Return the (X, Y) coordinate for the center point of the cell that contains the specified text.  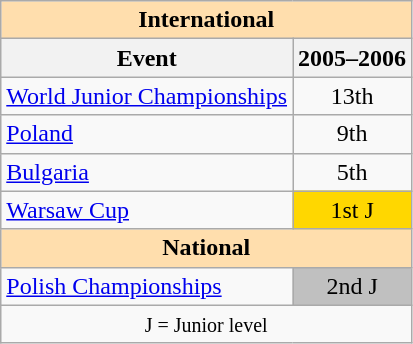
Polish Championships (147, 286)
2005–2006 (352, 58)
Poland (147, 134)
J = Junior level (206, 324)
5th (352, 172)
International (206, 20)
Bulgaria (147, 172)
13th (352, 96)
National (206, 248)
Event (147, 58)
9th (352, 134)
1st J (352, 210)
Warsaw Cup (147, 210)
2nd J (352, 286)
World Junior Championships (147, 96)
